Extract the [x, y] coordinate from the center of the cell holding the provided text.  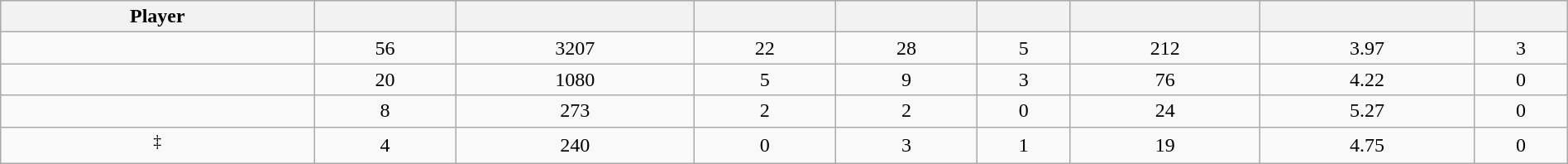
76 [1165, 80]
4 [385, 146]
56 [385, 48]
24 [1165, 111]
28 [906, 48]
3.97 [1368, 48]
1080 [575, 80]
22 [764, 48]
5.27 [1368, 111]
3207 [575, 48]
4.22 [1368, 80]
9 [906, 80]
273 [575, 111]
19 [1165, 146]
4.75 [1368, 146]
1 [1024, 146]
20 [385, 80]
212 [1165, 48]
240 [575, 146]
‡ [157, 146]
Player [157, 17]
8 [385, 111]
